Determine the [X, Y] coordinate at the center of the cell enclosing the given text.  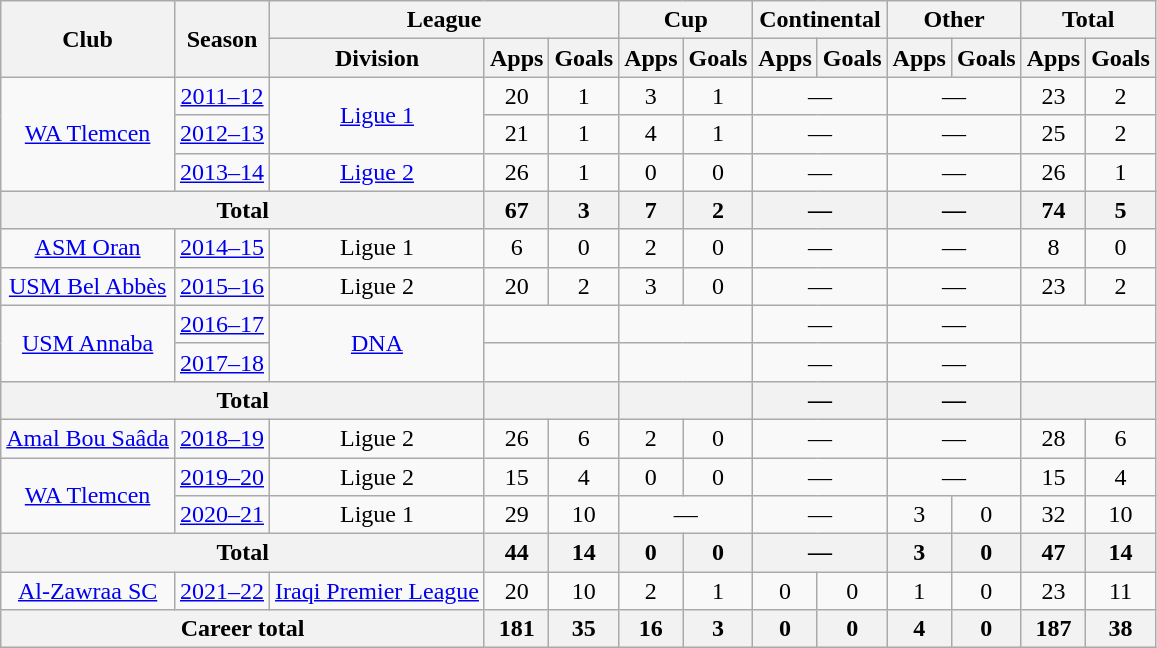
11 [1121, 591]
Cup [686, 20]
2018–19 [222, 438]
21 [516, 134]
29 [516, 515]
2012–13 [222, 134]
187 [1053, 629]
7 [651, 210]
32 [1053, 515]
Club [88, 39]
8 [1053, 248]
USM Annaba [88, 343]
28 [1053, 438]
2011–12 [222, 96]
League [444, 20]
25 [1053, 134]
Continental [820, 20]
2020–21 [222, 515]
2015–16 [222, 286]
67 [516, 210]
47 [1053, 553]
DNA [378, 343]
Other [954, 20]
2019–20 [222, 477]
2016–17 [222, 324]
2014–15 [222, 248]
2017–18 [222, 362]
USM Bel Abbès [88, 286]
Al-Zawraa SC [88, 591]
35 [584, 629]
5 [1121, 210]
181 [516, 629]
2021–22 [222, 591]
Division [378, 58]
44 [516, 553]
74 [1053, 210]
Amal Bou Saâda [88, 438]
2013–14 [222, 172]
16 [651, 629]
Iraqi Premier League [378, 591]
ASM Oran [88, 248]
Season [222, 39]
38 [1121, 629]
Career total [243, 629]
